Return [X, Y] of the center of cell containing provided text 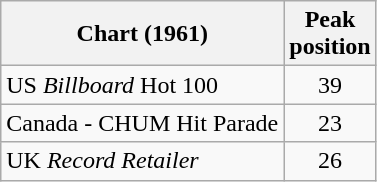
39 [330, 85]
UK Record Retailer [142, 161]
US Billboard Hot 100 [142, 85]
23 [330, 123]
Peakposition [330, 34]
Canada - CHUM Hit Parade [142, 123]
Chart (1961) [142, 34]
26 [330, 161]
